Scan for the cell matching the given text and deliver its [X, Y] coordinate at center. 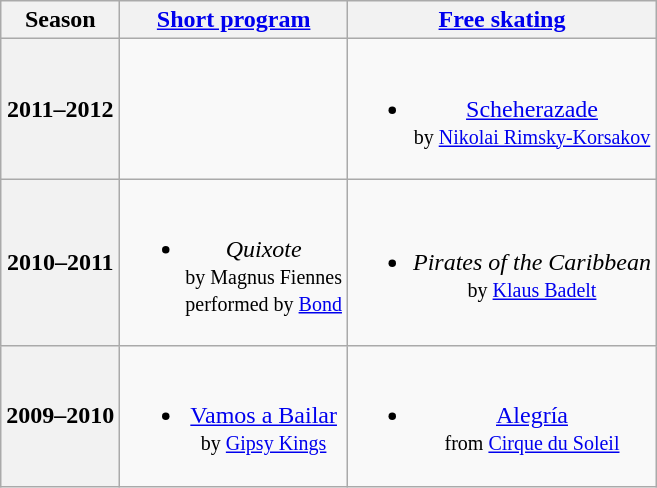
Scheherazade by Nikolai Rimsky-Korsakov [502, 109]
2009–2010 [60, 416]
Quixote by Magnus Fiennes performed by Bond [234, 262]
Alegría from Cirque du Soleil [502, 416]
Vamos a Bailar by Gipsy Kings [234, 416]
2011–2012 [60, 109]
Short program [234, 20]
Season [60, 20]
Free skating [502, 20]
Pirates of the Caribbean by Klaus Badelt [502, 262]
2010–2011 [60, 262]
